For the text-containing cell, return its midpoint in [x, y] coordinate format. 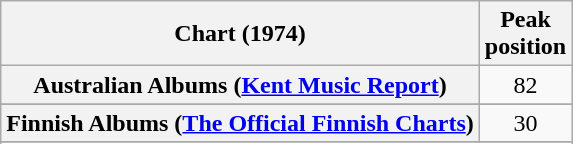
30 [525, 123]
Peakposition [525, 34]
Finnish Albums (The Official Finnish Charts) [240, 123]
82 [525, 85]
Australian Albums (Kent Music Report) [240, 85]
Chart (1974) [240, 34]
